Extract the (x, y) coordinate from the center of the cell holding the provided text.  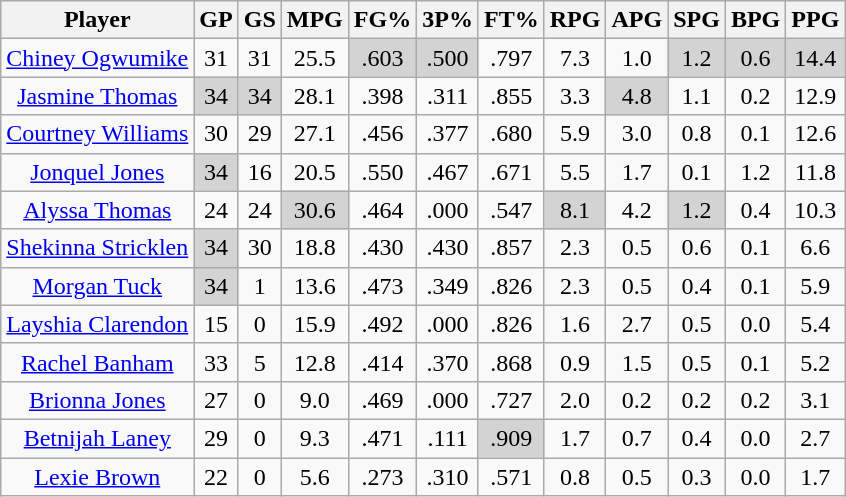
.855 (511, 96)
FG% (382, 20)
.273 (382, 477)
8.1 (575, 210)
Brionna Jones (98, 400)
SPG (697, 20)
0.9 (575, 362)
3.1 (816, 400)
3.0 (637, 134)
33 (216, 362)
.349 (448, 286)
9.3 (314, 438)
Player (98, 20)
27 (216, 400)
16 (260, 172)
0.7 (637, 438)
.370 (448, 362)
1.5 (637, 362)
.909 (511, 438)
1 (260, 286)
0.3 (697, 477)
.311 (448, 96)
12.9 (816, 96)
10.3 (816, 210)
PPG (816, 20)
18.8 (314, 248)
.111 (448, 438)
.857 (511, 248)
.473 (382, 286)
RPG (575, 20)
.398 (382, 96)
15.9 (314, 324)
.464 (382, 210)
6.6 (816, 248)
Rachel Banham (98, 362)
5.2 (816, 362)
.469 (382, 400)
Chiney Ogwumike (98, 58)
Morgan Tuck (98, 286)
.467 (448, 172)
3.3 (575, 96)
5 (260, 362)
Lexie Brown (98, 477)
Courtney Williams (98, 134)
.414 (382, 362)
15 (216, 324)
GS (260, 20)
27.1 (314, 134)
4.8 (637, 96)
Jonquel Jones (98, 172)
.680 (511, 134)
20.5 (314, 172)
MPG (314, 20)
.471 (382, 438)
Jasmine Thomas (98, 96)
14.4 (816, 58)
.727 (511, 400)
7.3 (575, 58)
FT% (511, 20)
.571 (511, 477)
.550 (382, 172)
.310 (448, 477)
.671 (511, 172)
5.6 (314, 477)
APG (637, 20)
13.6 (314, 286)
GP (216, 20)
5.5 (575, 172)
Layshia Clarendon (98, 324)
28.1 (314, 96)
22 (216, 477)
.868 (511, 362)
5.4 (816, 324)
.603 (382, 58)
.492 (382, 324)
BPG (755, 20)
12.8 (314, 362)
11.8 (816, 172)
Shekinna Stricklen (98, 248)
30.6 (314, 210)
.797 (511, 58)
.500 (448, 58)
.456 (382, 134)
4.2 (637, 210)
9.0 (314, 400)
3P% (448, 20)
.377 (448, 134)
1.6 (575, 324)
2.0 (575, 400)
1.1 (697, 96)
12.6 (816, 134)
.547 (511, 210)
Alyssa Thomas (98, 210)
Betnijah Laney (98, 438)
25.5 (314, 58)
1.0 (637, 58)
